Capture the cell that displays the provided text and extract its [X, Y] central coordinate. 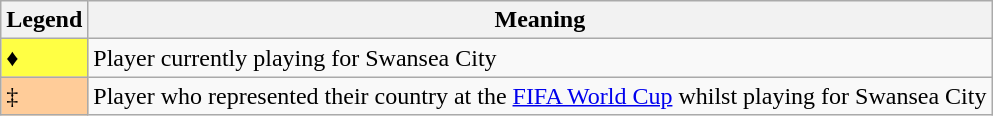
Player who represented their country at the FIFA World Cup whilst playing for Swansea City [540, 96]
Legend [44, 20]
Meaning [540, 20]
‡ [44, 96]
Player currently playing for Swansea City [540, 58]
♦ [44, 58]
